Return (x, y) of the center of cell containing provided text 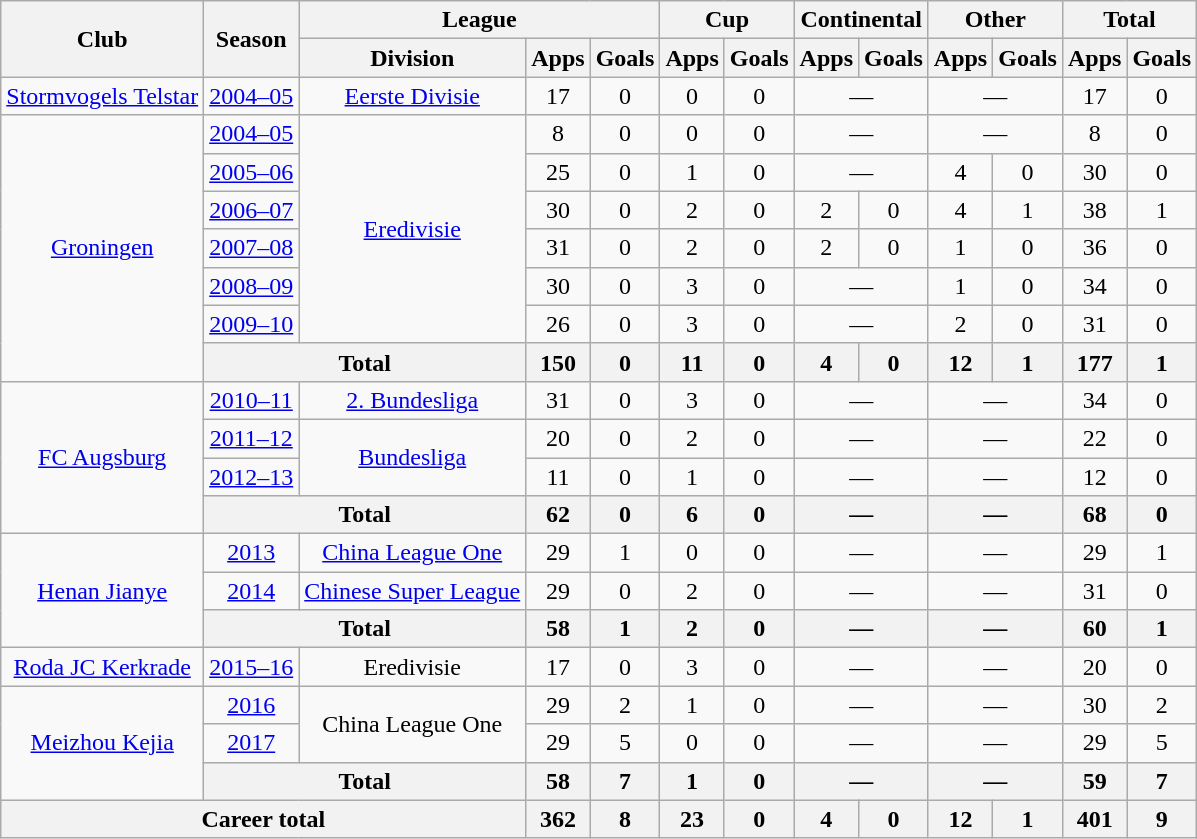
38 (1094, 210)
26 (558, 324)
2014 (252, 591)
2017 (252, 743)
68 (1094, 515)
Roda JC Kerkrade (102, 667)
2012–13 (252, 477)
Other (995, 20)
Groningen (102, 248)
6 (692, 515)
Henan Jianye (102, 591)
23 (692, 819)
2006–07 (252, 210)
Bundesliga (412, 457)
Career total (264, 819)
2011–12 (252, 438)
362 (558, 819)
2013 (252, 553)
150 (558, 362)
177 (1094, 362)
62 (558, 515)
2010–11 (252, 400)
22 (1094, 438)
2005–06 (252, 172)
Chinese Super League (412, 591)
36 (1094, 248)
2007–08 (252, 248)
League (480, 20)
60 (1094, 629)
Meizhou Kejia (102, 743)
401 (1094, 819)
59 (1094, 781)
9 (1162, 819)
Continental (861, 20)
Cup (727, 20)
Eerste Divisie (412, 96)
FC Augsburg (102, 457)
2015–16 (252, 667)
25 (558, 172)
2008–09 (252, 286)
Season (252, 39)
Division (412, 58)
Stormvogels Telstar (102, 96)
2016 (252, 705)
Club (102, 39)
2. Bundesliga (412, 400)
2009–10 (252, 324)
